Pinpoint the cell where the given text exists, returning its [x, y] midpoint coordinate. 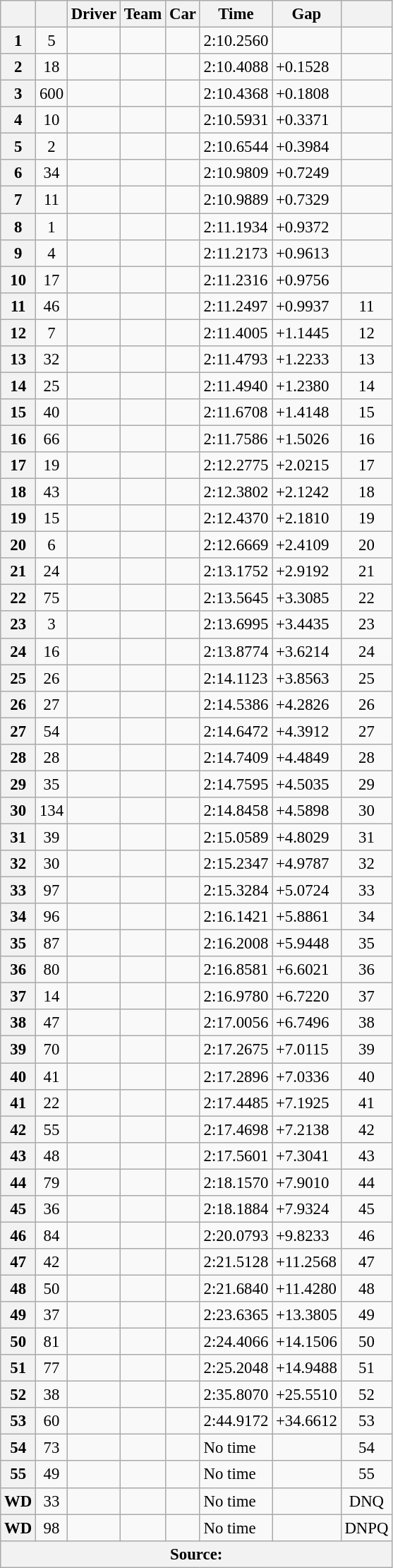
2:16.9780 [236, 997]
2:14.5386 [236, 704]
+2.9192 [307, 571]
2:14.8458 [236, 811]
+1.1445 [307, 333]
+4.4849 [307, 758]
87 [52, 944]
2:14.7595 [236, 784]
+11.4280 [307, 1288]
2:17.0056 [236, 1023]
+2.0215 [307, 465]
+4.5035 [307, 784]
2:13.8774 [236, 651]
2:12.3802 [236, 492]
2:15.2347 [236, 864]
+11.2568 [307, 1262]
+0.9613 [307, 253]
+3.6214 [307, 651]
+6.6021 [307, 970]
+1.2233 [307, 360]
2:17.4485 [236, 1103]
DNPQ [367, 1528]
2:15.0589 [236, 837]
2:10.9809 [236, 173]
Source: [196, 1554]
+1.4148 [307, 412]
+5.9448 [307, 944]
2:18.1570 [236, 1182]
2:12.4370 [236, 518]
Time [236, 14]
+0.7329 [307, 200]
+7.0115 [307, 1050]
+13.3805 [307, 1315]
+0.9372 [307, 227]
2:10.5931 [236, 120]
2:10.9889 [236, 200]
134 [52, 811]
8 [18, 227]
+7.2138 [307, 1129]
2:21.5128 [236, 1262]
+25.5510 [307, 1395]
2:11.6708 [236, 412]
2:13.5645 [236, 598]
60 [52, 1421]
2:44.9172 [236, 1421]
2:11.7586 [236, 439]
+2.4109 [307, 545]
+0.7249 [307, 173]
600 [52, 94]
2:16.8581 [236, 970]
+14.1506 [307, 1342]
+4.3912 [307, 731]
+2.1810 [307, 518]
+0.1528 [307, 67]
2:11.1934 [236, 227]
2:13.1752 [236, 571]
2:11.4005 [236, 333]
77 [52, 1368]
+34.6612 [307, 1421]
+7.0336 [307, 1076]
+4.9787 [307, 864]
2:12.6669 [236, 545]
2:10.2560 [236, 41]
+4.2826 [307, 704]
+5.8861 [307, 917]
66 [52, 439]
81 [52, 1342]
80 [52, 970]
2:11.4940 [236, 386]
9 [18, 253]
+5.0724 [307, 891]
2:11.2316 [236, 280]
+7.9010 [307, 1182]
2:14.1123 [236, 678]
2:21.6840 [236, 1288]
73 [52, 1448]
75 [52, 598]
+3.3085 [307, 598]
2:15.3284 [236, 891]
2:17.4698 [236, 1129]
2:14.6472 [236, 731]
+0.3371 [307, 120]
2:24.4066 [236, 1342]
2:14.7409 [236, 758]
98 [52, 1528]
DNQ [367, 1501]
2:35.8070 [236, 1395]
+7.1925 [307, 1103]
Car [183, 14]
+3.8563 [307, 678]
2:18.1884 [236, 1209]
+7.3041 [307, 1156]
2:16.2008 [236, 944]
+0.9756 [307, 280]
+0.3984 [307, 147]
2:17.2675 [236, 1050]
+9.8233 [307, 1235]
+4.5898 [307, 811]
+2.1242 [307, 492]
84 [52, 1235]
2:17.2896 [236, 1076]
+6.7496 [307, 1023]
2:12.2775 [236, 465]
Driver [93, 14]
2:23.6365 [236, 1315]
+0.9937 [307, 306]
2:13.6995 [236, 625]
+1.2380 [307, 386]
+6.7220 [307, 997]
2:16.1421 [236, 917]
2:25.2048 [236, 1368]
Gap [307, 14]
2:10.4088 [236, 67]
+3.4435 [307, 625]
96 [52, 917]
+0.1808 [307, 94]
79 [52, 1182]
Team [143, 14]
70 [52, 1050]
2:10.4368 [236, 94]
2:17.5601 [236, 1156]
2:20.0793 [236, 1235]
+14.9488 [307, 1368]
+1.5026 [307, 439]
2:11.2173 [236, 253]
2:11.2497 [236, 306]
2:11.4793 [236, 360]
2:10.6544 [236, 147]
+7.9324 [307, 1209]
+4.8029 [307, 837]
97 [52, 891]
